Capture the cell that displays the provided text and extract its [x, y] central coordinate. 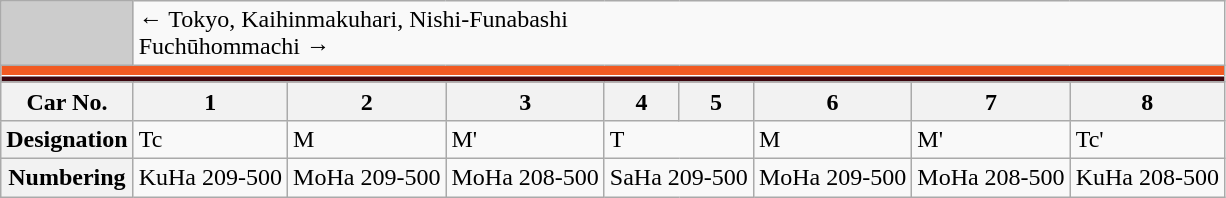
6 [832, 101]
KuHa 208-500 [1147, 177]
8 [1147, 101]
2 [367, 101]
KuHa 209-500 [210, 177]
4 [642, 101]
1 [210, 101]
Car No. [67, 101]
SaHa 209-500 [678, 177]
7 [991, 101]
Tc' [1147, 139]
Tc [210, 139]
3 [525, 101]
Numbering [67, 177]
← Tokyo, Kaihinmakuhari, Nishi-FunabashiFuchūhommachi → [678, 34]
5 [716, 101]
Designation [67, 139]
T [678, 139]
